From the cell containing the given text, extract its center point as (x, y) coordinate. 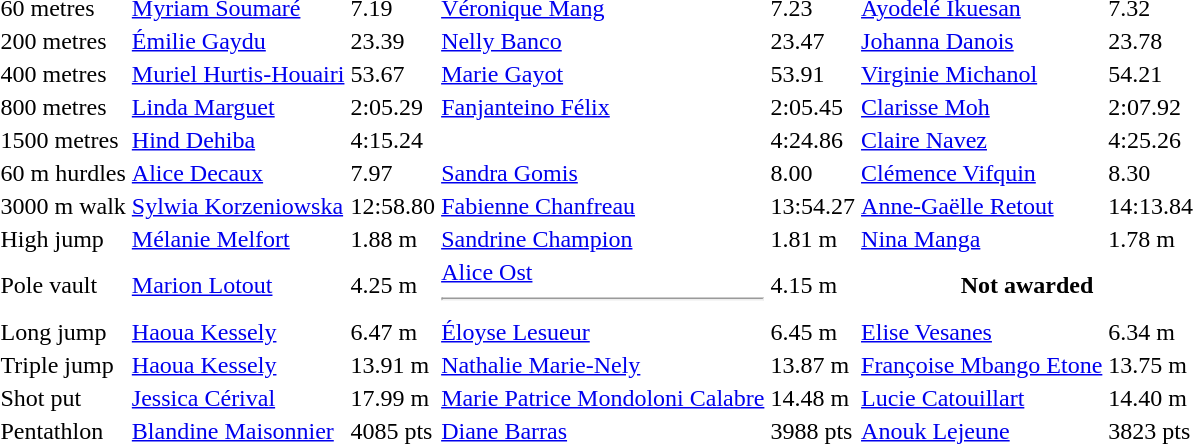
Elise Vesanes (982, 332)
Marie Patrice Mondoloni Calabre (603, 398)
6.47 m (393, 332)
4:24.86 (813, 140)
53.67 (393, 74)
1.81 m (813, 239)
Marion Lotout (238, 286)
Fabienne Chanfreau (603, 206)
Alice Decaux (238, 173)
13:54.27 (813, 206)
Sandrine Champion (603, 239)
Françoise Mbango Etone (982, 365)
Marie Gayot (603, 74)
Virginie Michanol (982, 74)
6.45 m (813, 332)
17.99 m (393, 398)
Sandra Gomis (603, 173)
12:58.80 (393, 206)
4.25 m (393, 286)
Nelly Banco (603, 41)
4:15.24 (393, 140)
Johanna Danois (982, 41)
2:05.45 (813, 107)
Mélanie Melfort (238, 239)
7.97 (393, 173)
Clémence Vifquin (982, 173)
Lucie Catouillart (982, 398)
1.88 m (393, 239)
13.87 m (813, 365)
Hind Dehiba (238, 140)
53.91 (813, 74)
13.91 m (393, 365)
Nina Manga (982, 239)
Fanjanteino Félix (603, 107)
Anne-Gaëlle Retout (982, 206)
Éloyse Lesueur (603, 332)
8.00 (813, 173)
Alice Ost (603, 286)
Claire Navez (982, 140)
Muriel Hurtis-Houairi (238, 74)
23.47 (813, 41)
Linda Marguet (238, 107)
Émilie Gaydu (238, 41)
Clarisse Moh (982, 107)
2:05.29 (393, 107)
Sylwia Korzeniowska (238, 206)
14.48 m (813, 398)
23.39 (393, 41)
4.15 m (813, 286)
Nathalie Marie-Nely (603, 365)
Jessica Cérival (238, 398)
